Locate the cell with the specified text and output its [X, Y] center coordinate. 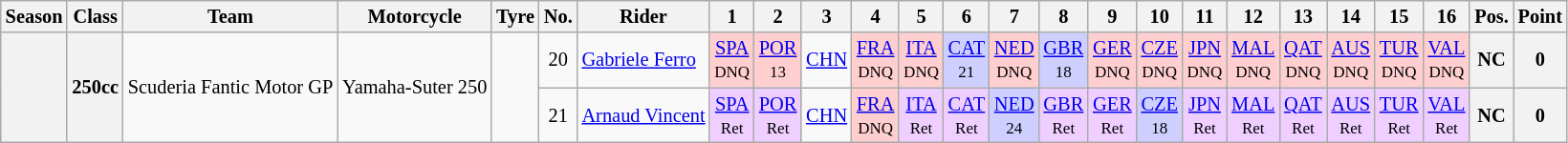
GBR18 [1064, 60]
2 [778, 16]
14 [1351, 16]
Season [34, 16]
Gabriele Ferro [644, 60]
12 [1252, 16]
7 [1014, 16]
No. [558, 16]
Yamaha-Suter 250 [415, 88]
4 [876, 16]
10 [1160, 16]
1 [731, 16]
AUSRet [1351, 115]
6 [967, 16]
16 [1446, 16]
CAT21 [967, 60]
SPARet [731, 115]
VALDNQ [1446, 60]
MALDNQ [1252, 60]
Scuderia Fantic Motor GP [230, 88]
NED24 [1014, 115]
JPNRet [1205, 115]
CZE18 [1160, 115]
9 [1112, 16]
Pos. [1492, 16]
QATDNQ [1302, 60]
QATRet [1302, 115]
3 [826, 16]
TURDNQ [1399, 60]
5 [921, 16]
AUSDNQ [1351, 60]
Motorcycle [415, 16]
PORRet [778, 115]
ITADNQ [921, 60]
21 [558, 115]
8 [1064, 16]
20 [558, 60]
11 [1205, 16]
GERDNQ [1112, 60]
CZEDNQ [1160, 60]
15 [1399, 16]
JPNDNQ [1205, 60]
250cc [95, 88]
MALRet [1252, 115]
VALRet [1446, 115]
Point [1540, 16]
GBRRet [1064, 115]
GERRet [1112, 115]
NEDDNQ [1014, 60]
POR13 [778, 60]
13 [1302, 16]
Arnaud Vincent [644, 115]
Tyre [515, 16]
Class [95, 16]
Team [230, 16]
SPADNQ [731, 60]
ITARet [921, 115]
CATRet [967, 115]
Rider [644, 16]
TURRet [1399, 115]
